For the text-containing cell, return its midpoint in [X, Y] coordinate format. 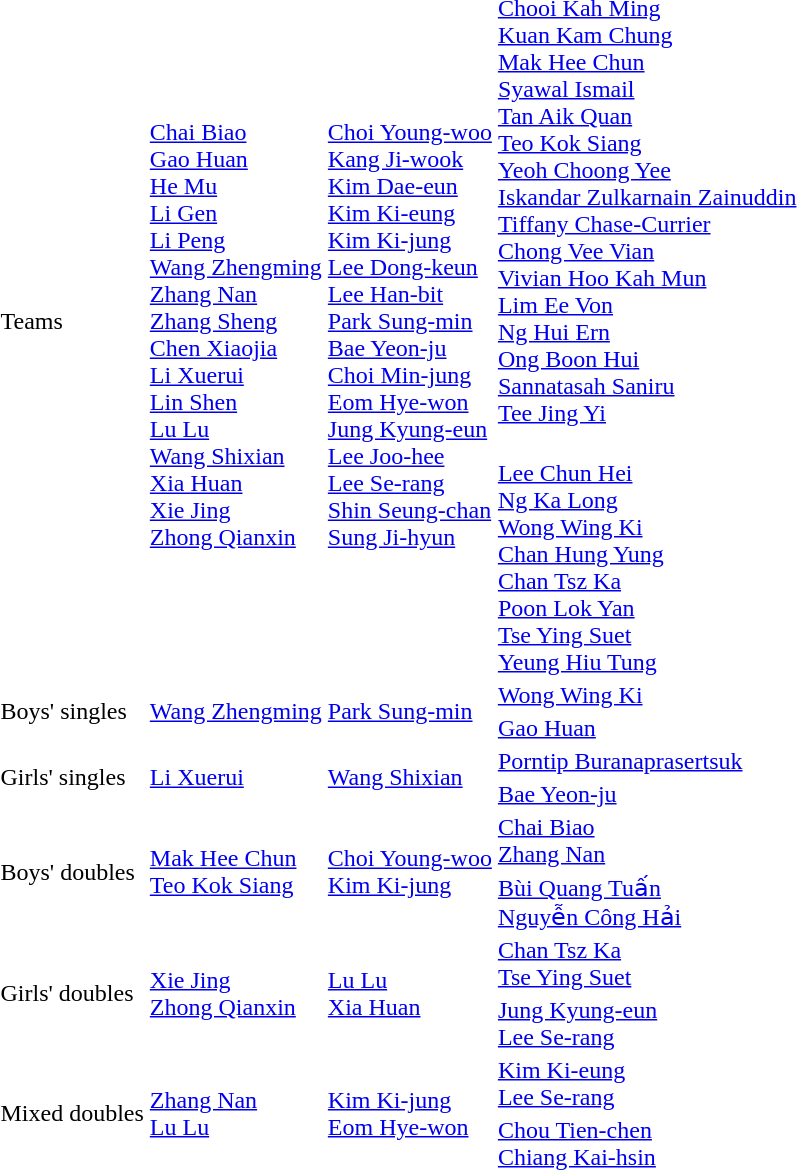
Li Xuerui [236, 778]
Wang Shixian [410, 778]
Choi Young-woo Kim Ki-jung [410, 872]
Wang Zhengming [236, 712]
Lu Lu Xia Huan [410, 994]
Mak Hee Chun Teo Kok Siang [236, 872]
Xie Jing Zhong Qianxin [236, 994]
Park Sung-min [410, 712]
